Return (X, Y) of the center of cell containing provided text 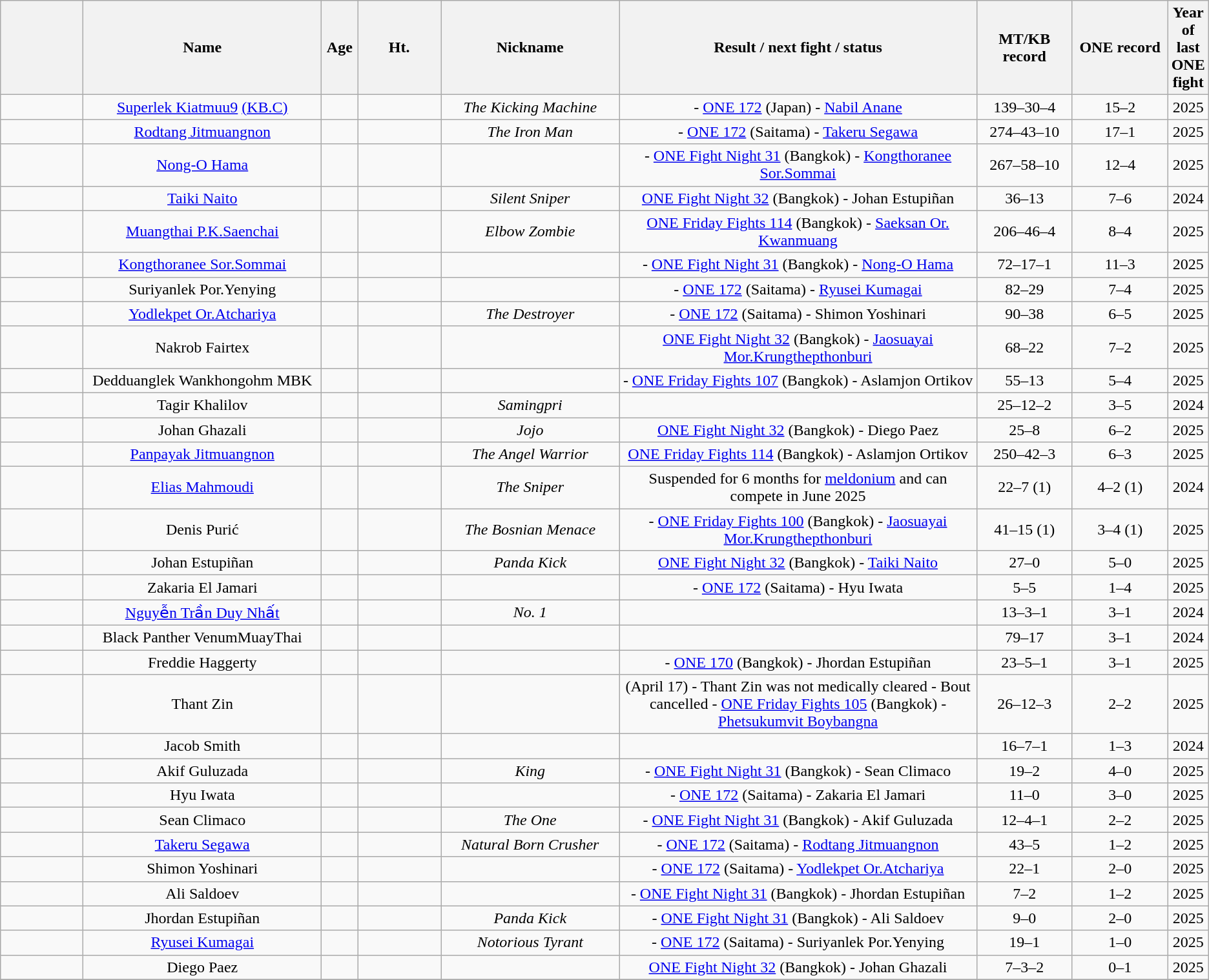
- ONE 170 (Bangkok) - Jhordan Estupiñan (798, 662)
4–0 (1120, 771)
17–1 (1120, 132)
Elias Mahmoudi (203, 488)
Natural Born Crusher (530, 844)
- ONE Friday Fights 100 (Bangkok) - Jaosuayai Mor.Krungthepthonburi (798, 529)
ONE record (1120, 48)
Kongthoranee Sor.Sommai (203, 265)
15–2 (1120, 107)
267–58–10 (1024, 165)
7–4 (1120, 289)
Jojo (530, 429)
ONE Fight Night 32 (Bangkok) - Taiki Naito (798, 563)
11–0 (1024, 795)
274–43–10 (1024, 132)
8–4 (1120, 231)
Taiki Naito (203, 198)
Nickname (530, 48)
King (530, 771)
Akif Guluzada (203, 771)
No. 1 (530, 613)
3–5 (1120, 405)
Sean Climaco (203, 820)
250–42–3 (1024, 454)
Black Panther VenumMuayThai (203, 637)
22–1 (1024, 869)
5–4 (1120, 380)
- ONE 172 (Saitama) - Ryusei Kumagai (798, 289)
Diego Paez (203, 967)
Suspended for 6 months for meldonium and can compete in June 2025 (798, 488)
Jacob Smith (203, 746)
1–4 (1120, 587)
11–3 (1120, 265)
Zakaria El Jamari (203, 587)
The Sniper (530, 488)
- ONE Fight Night 31 (Bangkok) - Jhordan Estupiñan (798, 893)
ONE Fight Night 32 (Bangkok) - Johan Estupiñan (798, 198)
25–8 (1024, 429)
Johan Ghazali (203, 429)
5–5 (1024, 587)
Year of last ONE fight (1188, 48)
79–17 (1024, 637)
Result / next fight / status (798, 48)
Notorious Tyrant (530, 943)
MT/KB record (1024, 48)
Dedduanglek Wankhongohm MBK (203, 380)
- ONE 172 (Saitama) - Zakaria El Jamari (798, 795)
Shimon Yoshinari (203, 869)
23–5–1 (1024, 662)
Panpayak Jitmuangnon (203, 454)
4–2 (1) (1120, 488)
- ONE 172 (Japan) - Nabil Anane (798, 107)
- ONE Fight Night 31 (Bangkok) - Sean Climaco (798, 771)
Ryusei Kumagai (203, 943)
Freddie Haggerty (203, 662)
- ONE 172 (Saitama) - Takeru Segawa (798, 132)
5–0 (1120, 563)
6–2 (1120, 429)
(April 17) - Thant Zin was not medically cleared - Bout cancelled - ONE Friday Fights 105 (Bangkok) - Phetsukumvit Boybangna (798, 704)
ONE Fight Night 32 (Bangkok) - Jaosuayai Mor.Krungthepthonburi (798, 347)
Denis Purić (203, 529)
- ONE Fight Night 31 (Bangkok) - Kongthoranee Sor.Sommai (798, 165)
Muangthai P.K.Saenchai (203, 231)
Tagir Khalilov (203, 405)
ONE Fight Night 32 (Bangkok) - Johan Ghazali (798, 967)
- ONE Fight Night 31 (Bangkok) - Akif Guluzada (798, 820)
Johan Estupiñan (203, 563)
19–1 (1024, 943)
12–4–1 (1024, 820)
3–4 (1) (1120, 529)
41–15 (1) (1024, 529)
Ali Saldoev (203, 893)
Nguyễn Trần Duy Nhất (203, 613)
ONE Fight Night 32 (Bangkok) - Diego Paez (798, 429)
Silent Sniper (530, 198)
Yodlekpet Or.Atchariya (203, 314)
- ONE 172 (Saitama) - Rodtang Jitmuangnon (798, 844)
Superlek Kiatmuu9 (KB.C) (203, 107)
206–46–4 (1024, 231)
6–3 (1120, 454)
- ONE Fight Night 31 (Bangkok) - Ali Saldoev (798, 918)
The Angel Warrior (530, 454)
The Destroyer (530, 314)
ONE Friday Fights 114 (Bangkok) - Saeksan Or. Kwanmuang (798, 231)
- ONE 172 (Saitama) - Shimon Yoshinari (798, 314)
9–0 (1024, 918)
55–13 (1024, 380)
The Bosnian Menace (530, 529)
- ONE 172 (Saitama) - Yodlekpet Or.Atchariya (798, 869)
Name (203, 48)
Hyu Iwata (203, 795)
1–3 (1120, 746)
Age (340, 48)
25–12–2 (1024, 405)
19–2 (1024, 771)
43–5 (1024, 844)
Takeru Segawa (203, 844)
3–0 (1120, 795)
6–5 (1120, 314)
- ONE 172 (Saitama) - Suriyanlek Por.Yenying (798, 943)
0–1 (1120, 967)
Nong-O Hama (203, 165)
16–7–1 (1024, 746)
The Iron Man (530, 132)
68–22 (1024, 347)
36–13 (1024, 198)
Elbow Zombie (530, 231)
Jhordan Estupiñan (203, 918)
139–30–4 (1024, 107)
7–6 (1120, 198)
82–29 (1024, 289)
72–17–1 (1024, 265)
Suriyanlek Por.Yenying (203, 289)
27–0 (1024, 563)
22–7 (1) (1024, 488)
1–0 (1120, 943)
12–4 (1120, 165)
Nakrob Fairtex (203, 347)
Thant Zin (203, 704)
90–38 (1024, 314)
ONE Friday Fights 114 (Bangkok) - Aslamjon Ortikov (798, 454)
The Kicking Machine (530, 107)
Samingpri (530, 405)
The One (530, 820)
7–3–2 (1024, 967)
Ht. (399, 48)
26–12–3 (1024, 704)
- ONE Fight Night 31 (Bangkok) - Nong-O Hama (798, 265)
13–3–1 (1024, 613)
Rodtang Jitmuangnon (203, 132)
- ONE Friday Fights 107 (Bangkok) - Aslamjon Ortikov (798, 380)
- ONE 172 (Saitama) - Hyu Iwata (798, 587)
